Return [x, y] of the center of cell containing provided text 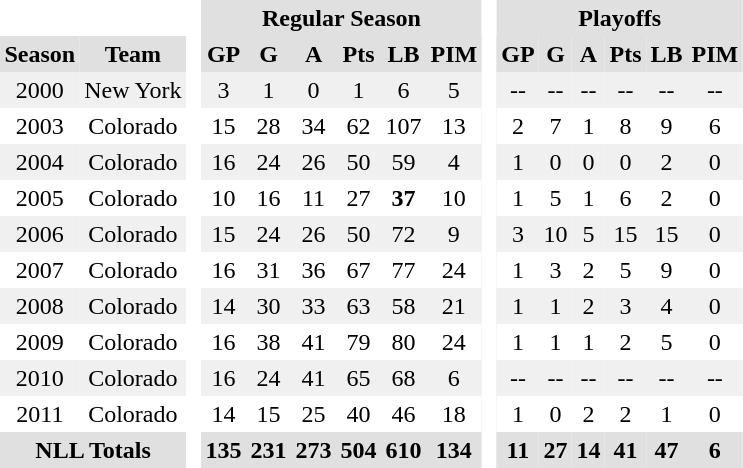
62 [358, 126]
New York [133, 90]
21 [454, 306]
Playoffs [620, 18]
13 [454, 126]
36 [314, 270]
2008 [40, 306]
2005 [40, 198]
63 [358, 306]
47 [666, 450]
40 [358, 414]
80 [404, 342]
273 [314, 450]
34 [314, 126]
58 [404, 306]
25 [314, 414]
107 [404, 126]
68 [404, 378]
30 [268, 306]
Team [133, 54]
18 [454, 414]
28 [268, 126]
65 [358, 378]
Regular Season [342, 18]
2003 [40, 126]
67 [358, 270]
46 [404, 414]
2009 [40, 342]
2004 [40, 162]
134 [454, 450]
8 [626, 126]
2006 [40, 234]
37 [404, 198]
79 [358, 342]
33 [314, 306]
231 [268, 450]
31 [268, 270]
135 [224, 450]
77 [404, 270]
2000 [40, 90]
38 [268, 342]
2007 [40, 270]
NLL Totals [93, 450]
2010 [40, 378]
59 [404, 162]
504 [358, 450]
7 [556, 126]
72 [404, 234]
2011 [40, 414]
610 [404, 450]
Season [40, 54]
